Capture the cell that displays the provided text and extract its [x, y] central coordinate. 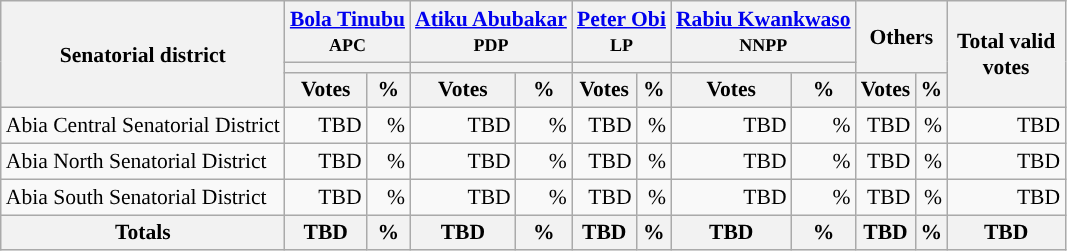
Abia North Senatorial District [143, 162]
Bola TinubuAPC [348, 32]
Abia South Senatorial District [143, 197]
Peter ObiLP [622, 32]
Totals [143, 233]
Atiku AbubakarPDP [491, 32]
Total valid votes [1006, 54]
Senatorial district [143, 54]
Others [902, 36]
Abia Central Senatorial District [143, 126]
Rabiu KwankwasoNNPP [764, 32]
